For the text-containing cell, return its midpoint in (x, y) coordinate format. 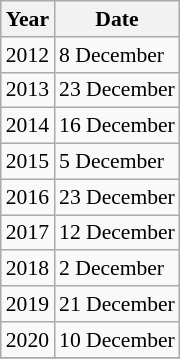
8 December (117, 55)
2012 (28, 55)
2014 (28, 126)
Year (28, 19)
2018 (28, 269)
2019 (28, 304)
16 December (117, 126)
12 December (117, 233)
2013 (28, 90)
21 December (117, 304)
10 December (117, 340)
2015 (28, 162)
2 December (117, 269)
2020 (28, 340)
2016 (28, 197)
Date (117, 19)
5 December (117, 162)
2017 (28, 233)
